Locate the cell with the specified text and output its (X, Y) center coordinate. 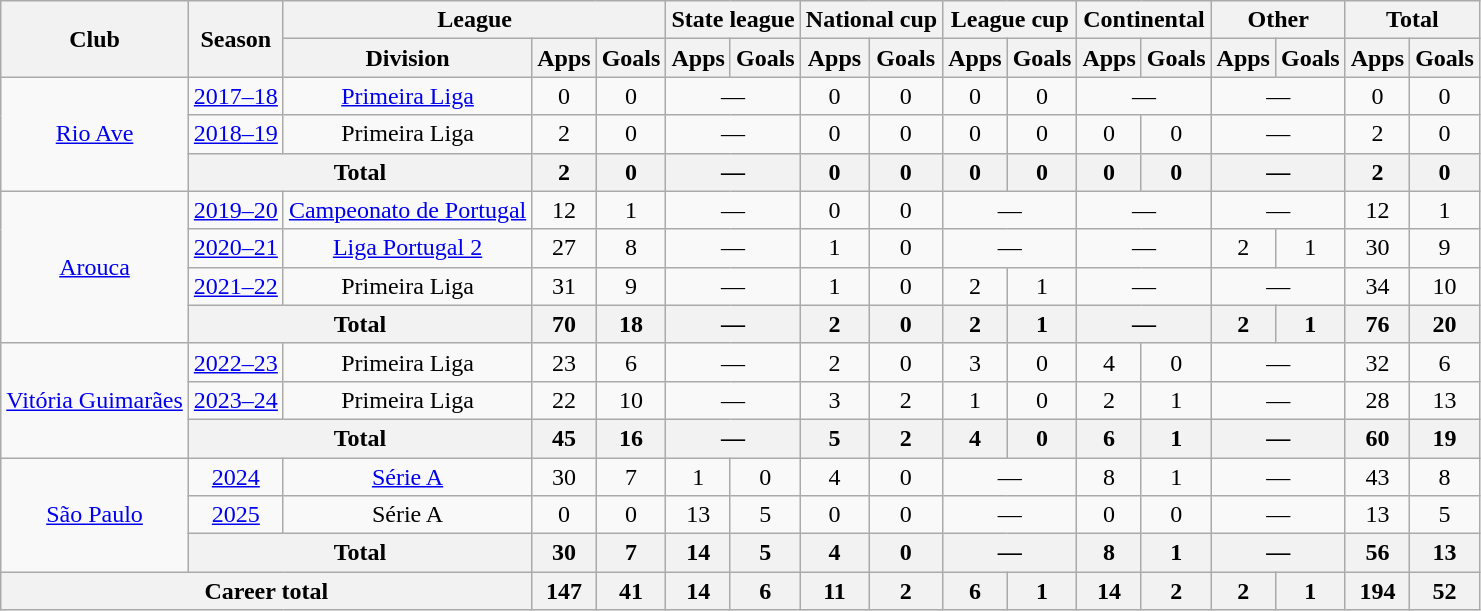
31 (564, 286)
43 (1377, 477)
2022–23 (236, 362)
27 (564, 248)
194 (1377, 591)
18 (631, 324)
League (474, 20)
32 (1377, 362)
76 (1377, 324)
2020–21 (236, 248)
2023–24 (236, 400)
41 (631, 591)
Continental (1144, 20)
23 (564, 362)
56 (1377, 553)
Other (1278, 20)
2017–18 (236, 96)
2021–22 (236, 286)
São Paulo (95, 515)
16 (631, 438)
52 (1445, 591)
70 (564, 324)
20 (1445, 324)
Club (95, 39)
National cup (871, 20)
60 (1377, 438)
Rio Ave (95, 134)
2018–19 (236, 134)
Career total (266, 591)
147 (564, 591)
League cup (1010, 20)
19 (1445, 438)
Liga Portugal 2 (407, 248)
Arouca (95, 267)
Campeonato de Portugal (407, 210)
2024 (236, 477)
Vitória Guimarães (95, 400)
34 (1377, 286)
State league (733, 20)
22 (564, 400)
11 (834, 591)
2019–20 (236, 210)
45 (564, 438)
Season (236, 39)
2025 (236, 515)
28 (1377, 400)
Division (407, 58)
